Provide the [X, Y] coordinate of the cell's center where the given text is located.  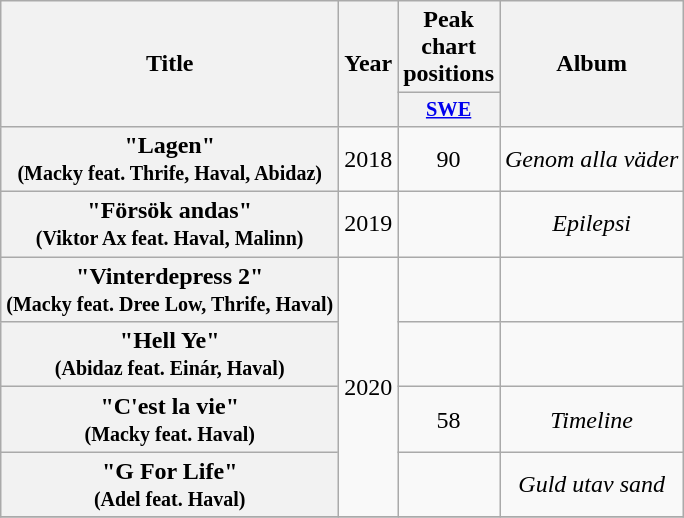
"Lagen" (Macky feat. Thrife, Haval, Abidaz) [170, 158]
"C'est la vie" (Macky feat. Haval) [170, 420]
Guld utav sand [592, 484]
"Försök andas" (Viktor Ax feat. Haval, Malinn) [170, 224]
Epilepsi [592, 224]
Genom alla väder [592, 158]
Peak chart positions [449, 47]
Year [368, 64]
58 [449, 420]
2020 [368, 387]
"G For Life" (Adel feat. Haval) [170, 484]
Album [592, 64]
"Hell Ye" (Abidaz feat. Einár, Haval) [170, 354]
Title [170, 64]
2018 [368, 158]
SWE [449, 110]
2019 [368, 224]
"Vinterdepress 2" (Macky feat. Dree Low, Thrife, Haval) [170, 290]
Timeline [592, 420]
90 [449, 158]
